Output the (x, y) coordinate of the center of the cell containing the given text.  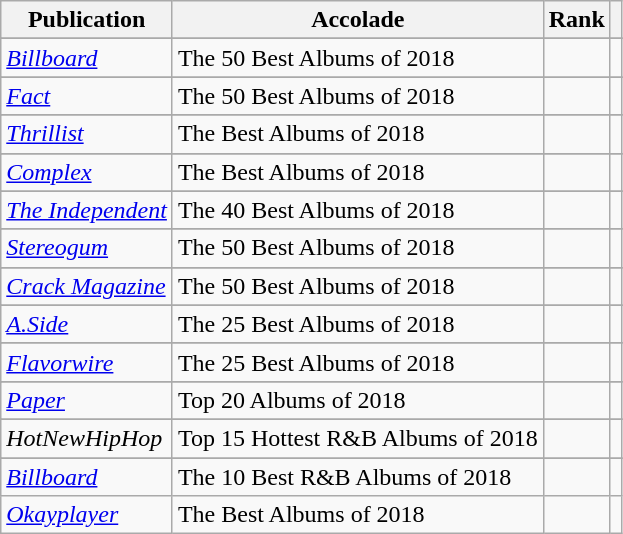
Rank (576, 20)
A.Side (87, 324)
Okayplayer (87, 515)
Thrillist (87, 134)
Crack Magazine (87, 286)
Top 20 Albums of 2018 (358, 400)
Stereogum (87, 248)
The 40 Best Albums of 2018 (358, 210)
The 10 Best R&B Albums of 2018 (358, 477)
Paper (87, 400)
Accolade (358, 20)
The Independent (87, 210)
Flavorwire (87, 362)
HotNewHipHop (87, 438)
Complex (87, 172)
Publication (87, 20)
Top 15 Hottest R&B Albums of 2018 (358, 438)
Fact (87, 96)
